Determine the [x, y] coordinate at the center of the cell enclosing the given text.  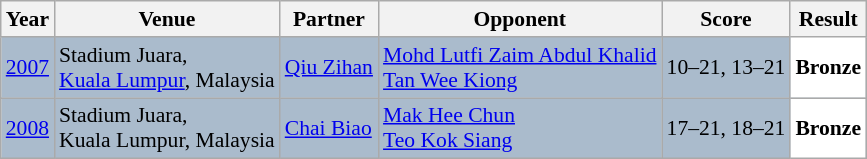
Mohd Lutfi Zaim Abdul Khalid Tan Wee Kiong [520, 68]
17–21, 18–21 [726, 128]
Opponent [520, 19]
Chai Biao [329, 128]
Qiu Zihan [329, 68]
Score [726, 19]
Partner [329, 19]
Result [828, 19]
Mak Hee Chun Teo Kok Siang [520, 128]
2008 [28, 128]
10–21, 13–21 [726, 68]
Year [28, 19]
Venue [167, 19]
2007 [28, 68]
